Provide the [X, Y] coordinate of the cell's center where the given text is located.  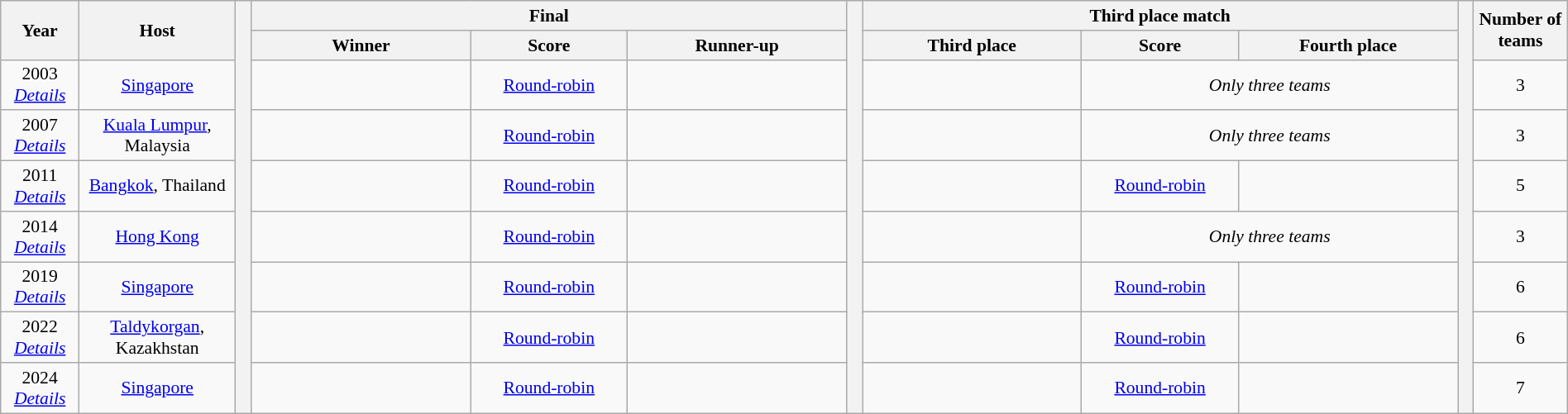
Third place [973, 45]
Winner [361, 45]
Bangkok, Thailand [157, 187]
Third place match [1160, 16]
2024Details [40, 388]
Final [549, 16]
Hong Kong [157, 236]
2011Details [40, 187]
Taldykorgan, Kazakhstan [157, 337]
Runner-up [738, 45]
Host [157, 30]
Year [40, 30]
2014Details [40, 236]
2003Details [40, 84]
Fourth place [1348, 45]
2007Details [40, 136]
2022Details [40, 337]
Kuala Lumpur, Malaysia [157, 136]
Number of teams [1520, 30]
2019Details [40, 288]
5 [1520, 187]
7 [1520, 388]
